Identify which cell holds the provided text, then report its (x, y) central coordinate. 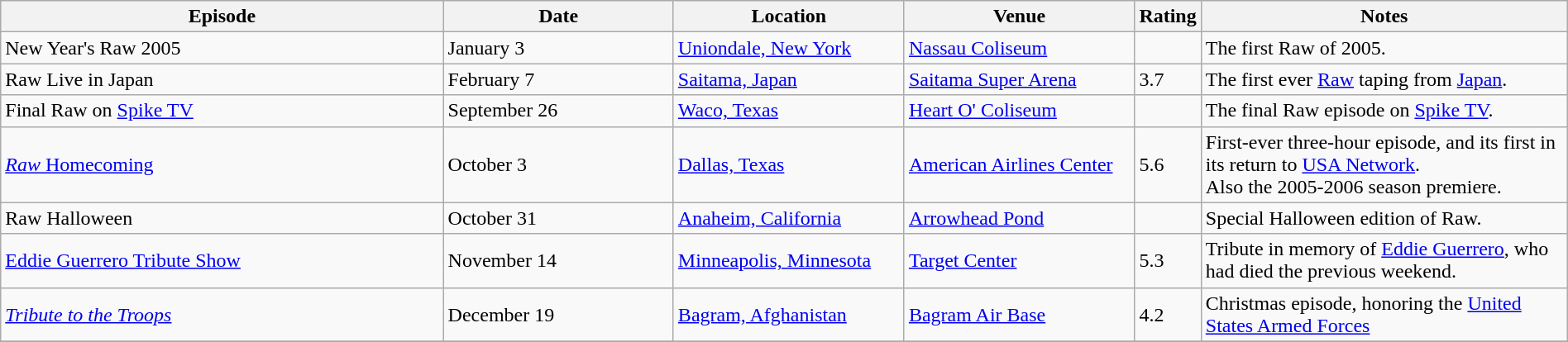
Saitama Super Arena (1019, 79)
Rating (1168, 17)
The first ever Raw taping from Japan. (1384, 79)
Target Center (1019, 261)
October 3 (558, 164)
Eddie Guerrero Tribute Show (222, 261)
September 26 (558, 111)
February 7 (558, 79)
Raw Homecoming (222, 164)
4.2 (1168, 314)
October 31 (558, 218)
Bagram Air Base (1019, 314)
Bagram, Afghanistan (789, 314)
Minneapolis, Minnesota (789, 261)
Heart O' Coliseum (1019, 111)
Raw Live in Japan (222, 79)
Raw Halloween (222, 218)
5.6 (1168, 164)
Nassau Coliseum (1019, 48)
Dallas, Texas (789, 164)
Episode (222, 17)
December 19 (558, 314)
The first Raw of 2005. (1384, 48)
Uniondale, New York (789, 48)
Special Halloween edition of Raw. (1384, 218)
Anaheim, California (789, 218)
January 3 (558, 48)
Tribute in memory of Eddie Guerrero, who had died the previous weekend. (1384, 261)
New Year's Raw 2005 (222, 48)
The final Raw episode on Spike TV. (1384, 111)
Location (789, 17)
Venue (1019, 17)
Notes (1384, 17)
3.7 (1168, 79)
First-ever three-hour episode, and its first in its return to USA Network.Also the 2005-2006 season premiere. (1384, 164)
Waco, Texas (789, 111)
Christmas episode, honoring the United States Armed Forces (1384, 314)
November 14 (558, 261)
Arrowhead Pond (1019, 218)
American Airlines Center (1019, 164)
Final Raw on Spike TV (222, 111)
Saitama, Japan (789, 79)
Date (558, 17)
5.3 (1168, 261)
Tribute to the Troops (222, 314)
